Capture the cell that displays the provided text and extract its [X, Y] central coordinate. 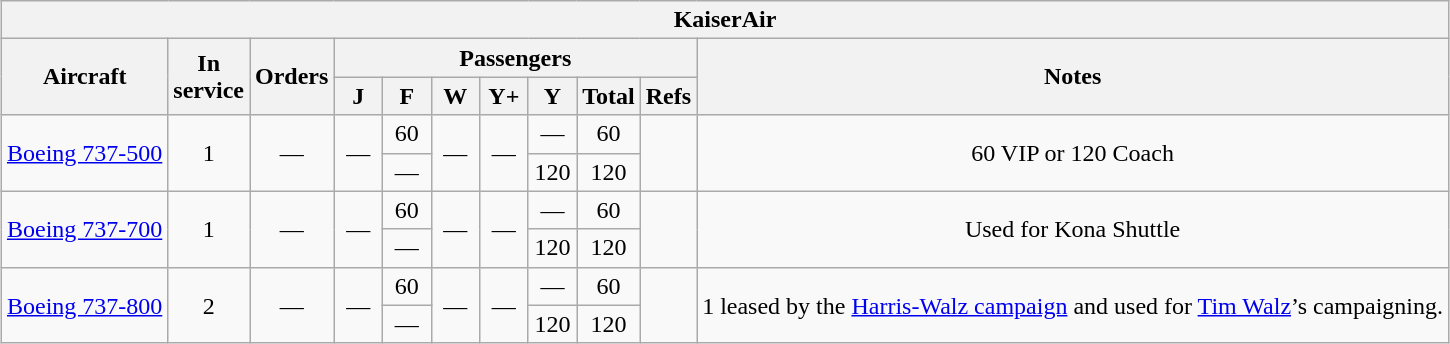
Boeing 737-500 [84, 153]
Orders [292, 77]
Y [552, 96]
W [456, 96]
Boeing 737-700 [84, 229]
Passengers [516, 58]
2 [209, 305]
Aircraft [84, 77]
F [406, 96]
60 VIP or 120 Coach [1073, 153]
Notes [1073, 77]
J [358, 96]
Used for Kona Shuttle [1073, 229]
KaiserAir [724, 20]
Boeing 737-800 [84, 305]
Inservice [209, 77]
Y+ [504, 96]
Refs [668, 96]
1 leased by the Harris-Walz campaign and used for Tim Walz’s campaigning. [1073, 305]
Total [609, 96]
